Detect which cell encompasses the target text, then output its (X, Y) center coordinate. 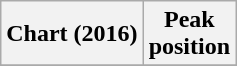
Chart (2016) (72, 34)
Peakposition (189, 34)
